For the text-containing cell, return its midpoint in [X, Y] coordinate format. 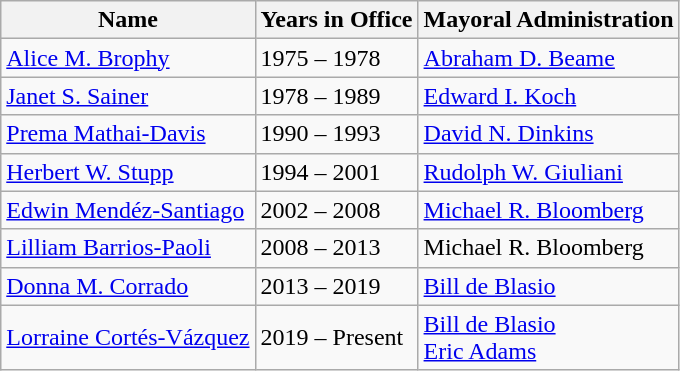
Bill de Blasio [548, 286]
Name [128, 20]
1990 – 1993 [336, 134]
Bill de BlasioEric Adams [548, 338]
1975 – 1978 [336, 58]
Alice M. Brophy [128, 58]
2008 – 2013 [336, 248]
Rudolph W. Giuliani [548, 172]
Prema Mathai-Davis [128, 134]
Abraham D. Beame [548, 58]
Mayoral Administration [548, 20]
Lilliam Barrios-Paoli [128, 248]
2019 – Present [336, 338]
Janet S. Sainer [128, 96]
Donna M. Corrado [128, 286]
1994 – 2001 [336, 172]
1978 – 1989 [336, 96]
2002 – 2008 [336, 210]
Herbert W. Stupp [128, 172]
Edward I. Koch [548, 96]
2013 – 2019 [336, 286]
Lorraine Cortés-Vázquez [128, 338]
Years in Office [336, 20]
David N. Dinkins [548, 134]
Edwin Mendéz-Santiago [128, 210]
